Extract the [X, Y] coordinate from the center of the cell holding the provided text.  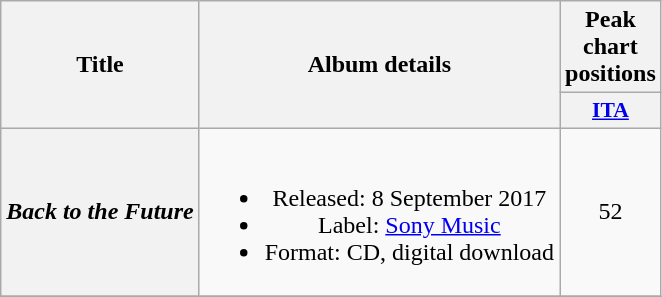
Released: 8 September 2017Label: Sony MusicFormat: CD, digital download [379, 212]
Peak chart positions [611, 47]
ITA [611, 111]
Title [100, 65]
Album details [379, 65]
52 [611, 212]
Back to the Future [100, 212]
